Identify which cell holds the provided text, then report its (x, y) central coordinate. 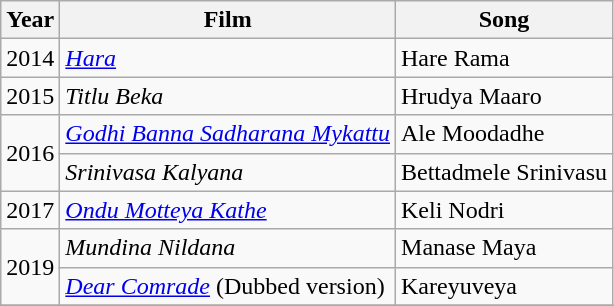
Film (228, 20)
Bettadmele Srinivasu (504, 172)
Mundina Nildana (228, 248)
Kareyuveya (504, 286)
Ondu Motteya Kathe (228, 210)
Year (30, 20)
Godhi Banna Sadharana Mykattu (228, 134)
Song (504, 20)
Titlu Beka (228, 96)
Keli Nodri (504, 210)
2019 (30, 267)
2016 (30, 153)
Dear Comrade (Dubbed version) (228, 286)
2017 (30, 210)
Hare Rama (504, 58)
Srinivasa Kalyana (228, 172)
2014 (30, 58)
2015 (30, 96)
Hrudya Maaro (504, 96)
Manase Maya (504, 248)
Ale Moodadhe (504, 134)
Hara (228, 58)
